Return the [X, Y] coordinate for the center point of the cell that contains the specified text.  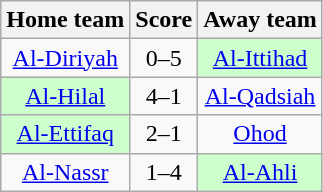
Al-Ahli [260, 172]
Al-Ittihad [260, 58]
Al-Diriyah [66, 58]
Al-Ettifaq [66, 134]
Al-Qadsiah [260, 96]
Al-Hilal [66, 96]
0–5 [164, 58]
Away team [260, 20]
4–1 [164, 96]
Ohod [260, 134]
1–4 [164, 172]
2–1 [164, 134]
Score [164, 20]
Al-Nassr [66, 172]
Home team [66, 20]
